Capture the cell that displays the provided text and extract its (X, Y) central coordinate. 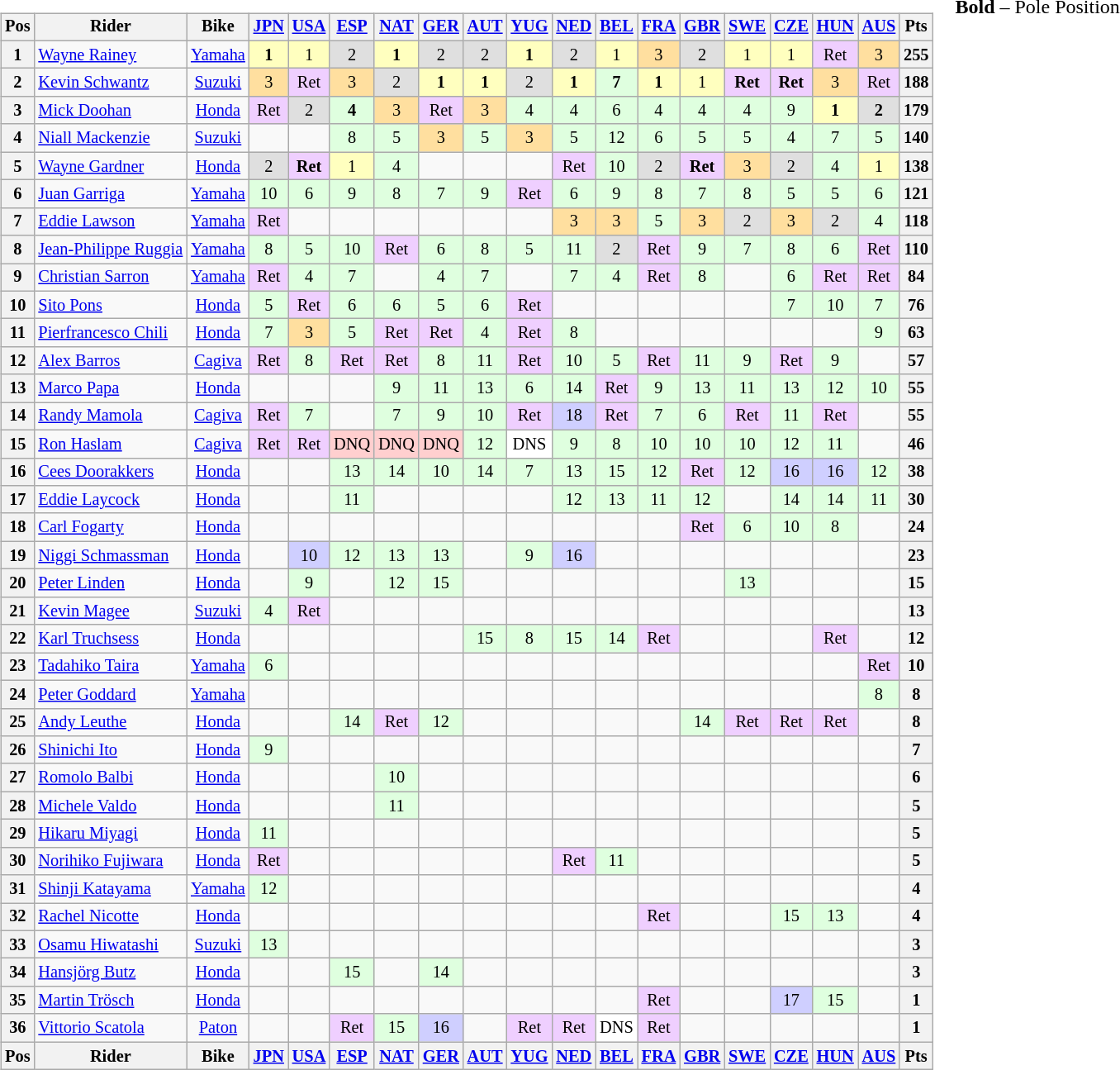
Niggi Schmassman (111, 555)
Shinichi Ito (111, 750)
Andy Leuthe (111, 722)
31 (17, 889)
35 (17, 1001)
19 (17, 555)
Hansjörg Butz (111, 973)
Shinji Katayama (111, 889)
32 (17, 917)
Peter Linden (111, 583)
118 (916, 221)
121 (916, 194)
Martin Trösch (111, 1001)
38 (916, 472)
21 (17, 611)
Kevin Schwantz (111, 83)
Vittorio Scatola (111, 1028)
188 (916, 83)
140 (916, 138)
Alex Barros (111, 361)
Eddie Laycock (111, 500)
26 (17, 750)
138 (916, 166)
255 (916, 55)
Wayne Gardner (111, 166)
28 (17, 806)
Ron Haslam (111, 444)
57 (916, 361)
Norihiko Fujiwara (111, 861)
Romolo Balbi (111, 778)
Sito Pons (111, 305)
Paton (218, 1028)
84 (916, 278)
Niall Mackenzie (111, 138)
Karl Truchsess (111, 639)
Juan Garriga (111, 194)
Randy Mamola (111, 416)
25 (17, 722)
Peter Goddard (111, 694)
Rachel Nicotte (111, 917)
Hikaru Miyagi (111, 834)
36 (17, 1028)
Pierfrancesco Chili (111, 333)
46 (916, 444)
22 (17, 639)
Marco Papa (111, 388)
Eddie Lawson (111, 221)
Tadahiko Taira (111, 667)
27 (17, 778)
Michele Valdo (111, 806)
Cees Doorakkers (111, 472)
Osamu Hiwatashi (111, 944)
Christian Sarron (111, 278)
Mick Doohan (111, 111)
33 (17, 944)
76 (916, 305)
Carl Fogarty (111, 527)
20 (17, 583)
Jean-Philippe Ruggia (111, 250)
Kevin Magee (111, 611)
110 (916, 250)
29 (17, 834)
63 (916, 333)
Wayne Rainey (111, 55)
34 (17, 973)
179 (916, 111)
